Scan for the cell matching the given text and deliver its [X, Y] coordinate at center. 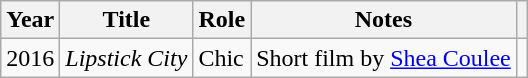
Lipstick City [126, 58]
2016 [30, 58]
Title [126, 20]
Short film by Shea Coulee [384, 58]
Year [30, 20]
Notes [384, 20]
Chic [222, 58]
Role [222, 20]
